Output the (X, Y) coordinate of the center of the cell containing the given text.  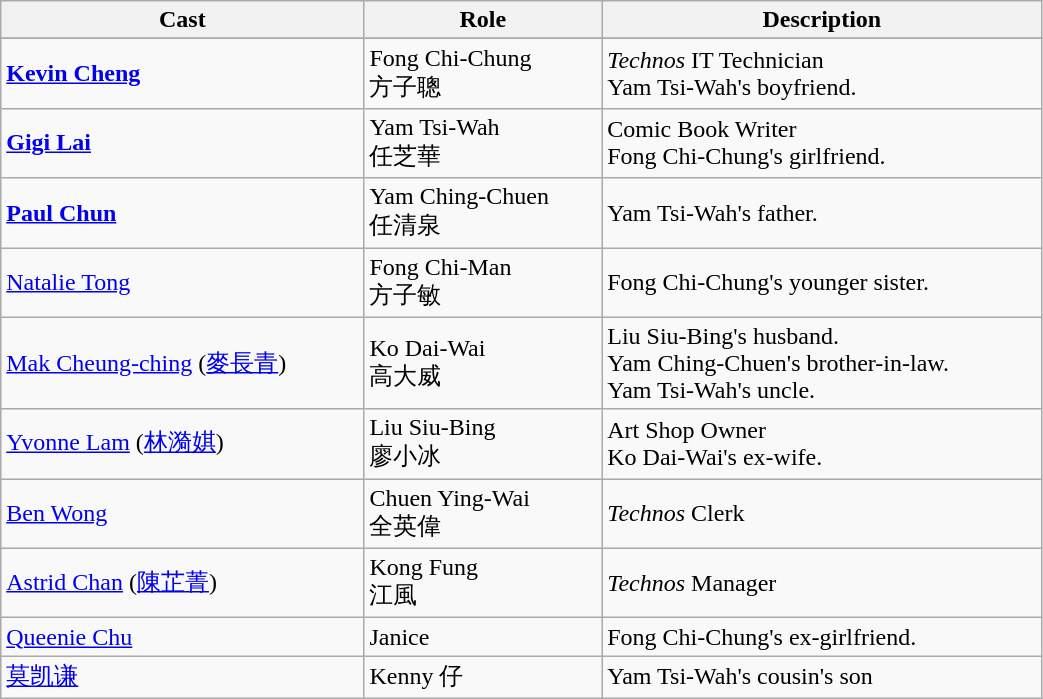
Technos Manager (822, 583)
Kenny 仔 (483, 678)
Technos IT Technician Yam Tsi-Wah's boyfriend. (822, 74)
Fong Chi-Chung's ex-girlfriend. (822, 637)
Mak Cheung-ching (麥長青) (182, 363)
Ko Dai-Wai 高大威 (483, 363)
Janice (483, 637)
Paul Chun (182, 213)
莫凯谦 (182, 678)
Liu Siu-Bing 廖小冰 (483, 444)
Yvonne Lam (林漪娸) (182, 444)
Comic Book Writer Fong Chi-Chung's girlfriend. (822, 143)
Fong Chi-Chung 方子聰 (483, 74)
Fong Chi-Chung's younger sister. (822, 283)
Art Shop Owner Ko Dai-Wai's ex-wife. (822, 444)
Technos Clerk (822, 514)
Description (822, 20)
Kevin Cheng (182, 74)
Liu Siu-Bing's husband. Yam Ching-Chuen's brother-in-law. Yam Tsi-Wah's uncle. (822, 363)
Cast (182, 20)
Role (483, 20)
Natalie Tong (182, 283)
Chuen Ying-Wai 全英偉 (483, 514)
Kong Fung 江風 (483, 583)
Astrid Chan (陳芷菁) (182, 583)
Yam Ching-Chuen 任清泉 (483, 213)
Yam Tsi-Wah's father. (822, 213)
Fong Chi-Man 方子敏 (483, 283)
Gigi Lai (182, 143)
Ben Wong (182, 514)
Yam Tsi-Wah 任芝華 (483, 143)
Yam Tsi-Wah's cousin's son (822, 678)
Queenie Chu (182, 637)
